Provide the (x, y) coordinate of the cell's center where the given text is located.  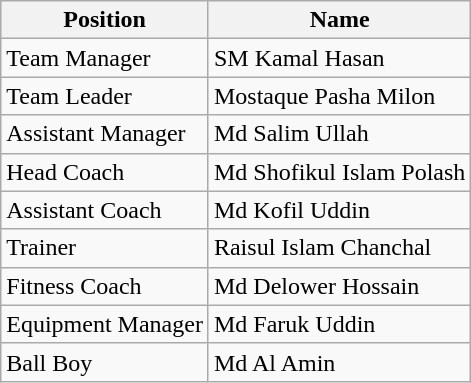
Equipment Manager (105, 324)
Team Manager (105, 58)
Assistant Manager (105, 134)
Mostaque Pasha Milon (339, 96)
Name (339, 20)
Assistant Coach (105, 210)
Md Faruk Uddin (339, 324)
Team Leader (105, 96)
Md Al Amin (339, 362)
Head Coach (105, 172)
Md Shofikul Islam Polash (339, 172)
SM Kamal Hasan (339, 58)
Trainer (105, 248)
Fitness Coach (105, 286)
Ball Boy (105, 362)
Md Salim Ullah (339, 134)
Raisul Islam Chanchal (339, 248)
Md Delower Hossain (339, 286)
Md Kofil Uddin (339, 210)
Position (105, 20)
